Capture the cell that displays the provided text and extract its (x, y) central coordinate. 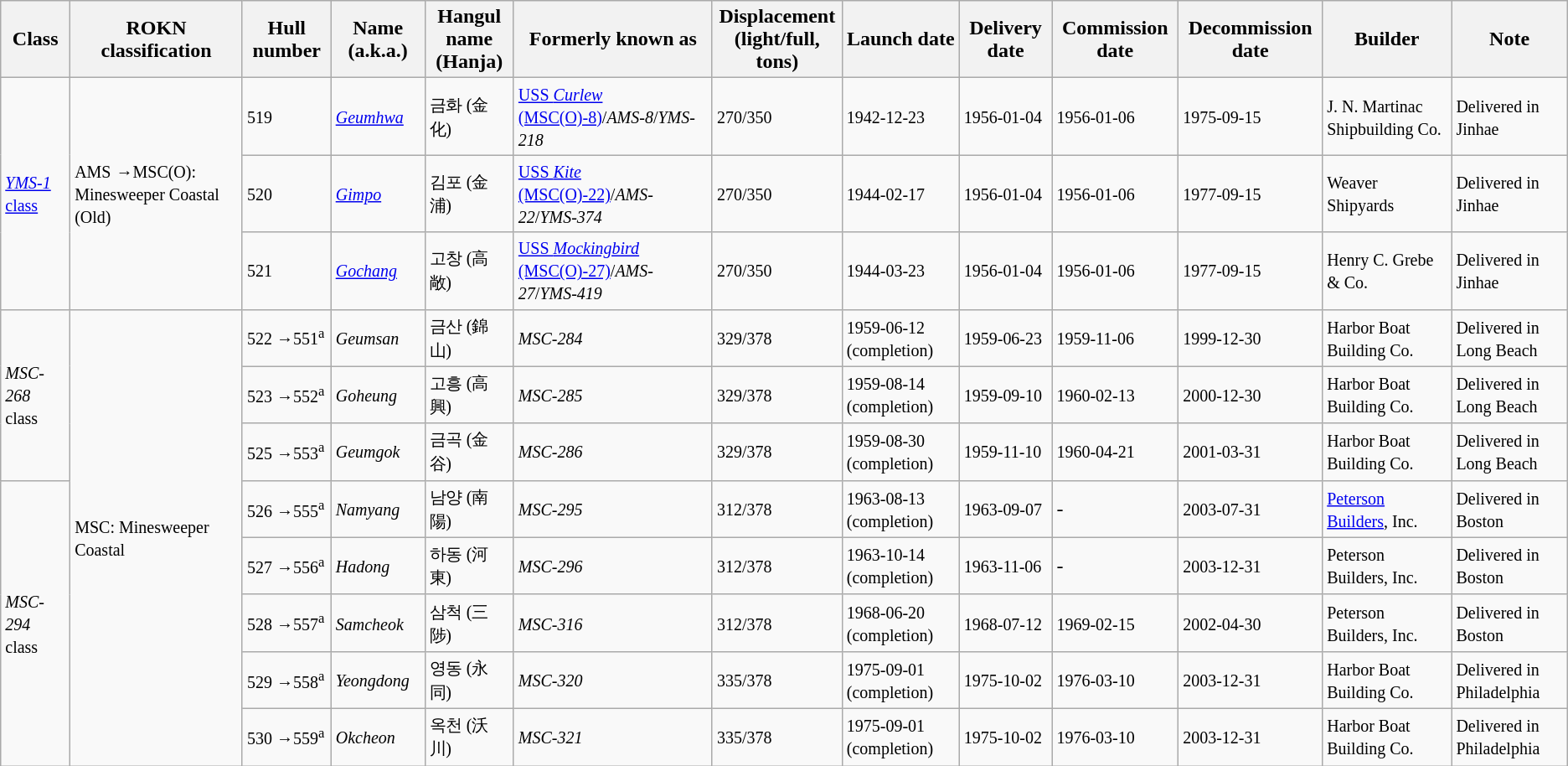
1963-08-13 (completion) (900, 509)
2000-12-30 (1251, 395)
Namyang (378, 509)
1960-04-21 (1116, 452)
1959-09-10 (1005, 395)
Samcheok (378, 623)
USS Curlew (MSC(O)-8)/AMS-8/YMS-218 (613, 116)
1975-09-15 (1251, 116)
MSC-285 (613, 395)
MSC-268 class (35, 395)
YMS-1 class (35, 194)
1963-10-14 (completion) (900, 566)
USS Mockingbird (MSC(O)-27)/AMS-27/YMS-419 (613, 271)
529 →558a (286, 680)
Henry C. Grebe & Co. (1387, 271)
MSC: Minesweeper Coastal (157, 537)
527 →556a (286, 566)
옥천 (沃川) (469, 737)
금산 (錦山) (469, 338)
519 (286, 116)
Delivery date (1005, 39)
Geumsan (378, 338)
MSC-321 (613, 737)
MSC-320 (613, 680)
2001-03-31 (1251, 452)
520 (286, 194)
Decommission date (1251, 39)
1959-11-10 (1005, 452)
1942-12-23 (900, 116)
금화 (金化) (469, 116)
MSC-295 (613, 509)
하동 (河東) (469, 566)
AMS →MSC(O): Minesweeper Coastal (Old) (157, 194)
Geumgok (378, 452)
Geumhwa (378, 116)
MSC-294 class (35, 623)
526 →555a (286, 509)
521 (286, 271)
Displacement(light/full, tons) (777, 39)
1959-11-06 (1116, 338)
2002-04-30 (1251, 623)
1999-12-30 (1251, 338)
2003-07-31 (1251, 509)
고흥 (高興) (469, 395)
MSC-296 (613, 566)
Gimpo (378, 194)
1969-02-15 (1116, 623)
MSC-316 (613, 623)
Gochang (378, 271)
1968-07-12 (1005, 623)
Builder (1387, 39)
522 →551a (286, 338)
1959-08-30 (completion) (900, 452)
남양 (南陽) (469, 509)
1959-06-23 (1005, 338)
1960-02-13 (1116, 395)
Commission date (1116, 39)
Goheung (378, 395)
525 →553a (286, 452)
MSC-286 (613, 452)
금곡 (金谷) (469, 452)
고창 (高敞) (469, 271)
삼척 (三陟) (469, 623)
Formerly known as (613, 39)
1959-08-14 (completion) (900, 395)
Note (1509, 39)
Class (35, 39)
ROKN classification (157, 39)
Launch date (900, 39)
MSC-284 (613, 338)
영동 (永同) (469, 680)
Yeongdong (378, 680)
1963-09-07 (1005, 509)
528 →557a (286, 623)
1963-11-06 (1005, 566)
1944-02-17 (900, 194)
김포 (金浦) (469, 194)
USS Kite (MSC(O)-22)/AMS-22/YMS-374 (613, 194)
Name (a.k.a.) (378, 39)
Hull number (286, 39)
530 →559a (286, 737)
523 →552a (286, 395)
1959-06-12 (completion) (900, 338)
Weaver Shipyards (1387, 194)
1944-03-23 (900, 271)
Okcheon (378, 737)
J. N. Martinac Shipbuilding Co. (1387, 116)
Hadong (378, 566)
1968-06-20 (completion) (900, 623)
Hangul name(Hanja) (469, 39)
